Return the (X, Y) coordinate for the center point of the cell that contains the specified text.  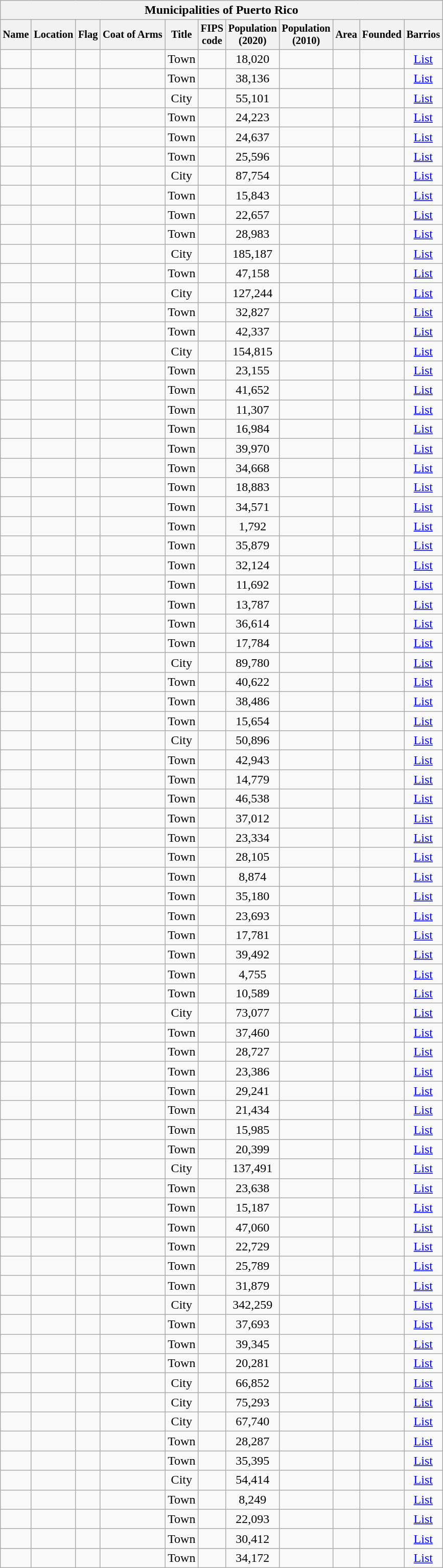
22,093 (252, 1519)
24,223 (252, 118)
37,460 (252, 1033)
Founded (382, 35)
42,943 (252, 760)
25,596 (252, 156)
55,101 (252, 98)
41,652 (252, 390)
Population(2010) (307, 35)
34,668 (252, 468)
50,896 (252, 741)
14,779 (252, 779)
17,784 (252, 643)
Population(2020) (252, 35)
30,412 (252, 1538)
29,241 (252, 1091)
28,105 (252, 857)
32,124 (252, 565)
32,827 (252, 312)
23,638 (252, 1188)
FIPScode (212, 35)
54,414 (252, 1480)
11,692 (252, 585)
75,293 (252, 1402)
67,740 (252, 1422)
22,657 (252, 215)
4,755 (252, 974)
34,172 (252, 1558)
154,815 (252, 351)
10,589 (252, 993)
13,787 (252, 604)
28,287 (252, 1441)
66,852 (252, 1383)
35,395 (252, 1461)
31,879 (252, 1285)
20,281 (252, 1363)
20,399 (252, 1149)
37,693 (252, 1325)
15,843 (252, 195)
17,781 (252, 935)
Area (346, 35)
15,654 (252, 721)
11,307 (252, 410)
34,571 (252, 507)
40,622 (252, 682)
Coat of Arms (132, 35)
36,614 (252, 623)
23,386 (252, 1071)
16,984 (252, 429)
15,985 (252, 1130)
342,259 (252, 1305)
23,693 (252, 915)
28,983 (252, 234)
Name (16, 35)
39,345 (252, 1344)
47,158 (252, 273)
18,020 (252, 59)
1,792 (252, 526)
185,187 (252, 254)
Title (182, 35)
23,334 (252, 838)
38,486 (252, 702)
37,012 (252, 818)
137,491 (252, 1169)
35,180 (252, 896)
87,754 (252, 176)
18,883 (252, 487)
21,434 (252, 1110)
Location (53, 35)
39,970 (252, 449)
46,538 (252, 799)
Flag (88, 35)
Municipalities of Puerto Rico (222, 10)
127,244 (252, 293)
Barrios (423, 35)
25,789 (252, 1266)
28,727 (252, 1052)
15,187 (252, 1207)
38,136 (252, 79)
24,637 (252, 137)
42,337 (252, 331)
35,879 (252, 546)
8,874 (252, 877)
89,780 (252, 662)
47,060 (252, 1227)
8,249 (252, 1499)
22,729 (252, 1246)
23,155 (252, 370)
39,492 (252, 954)
73,077 (252, 1013)
